Output the (x, y) coordinate of the center of the cell containing the given text.  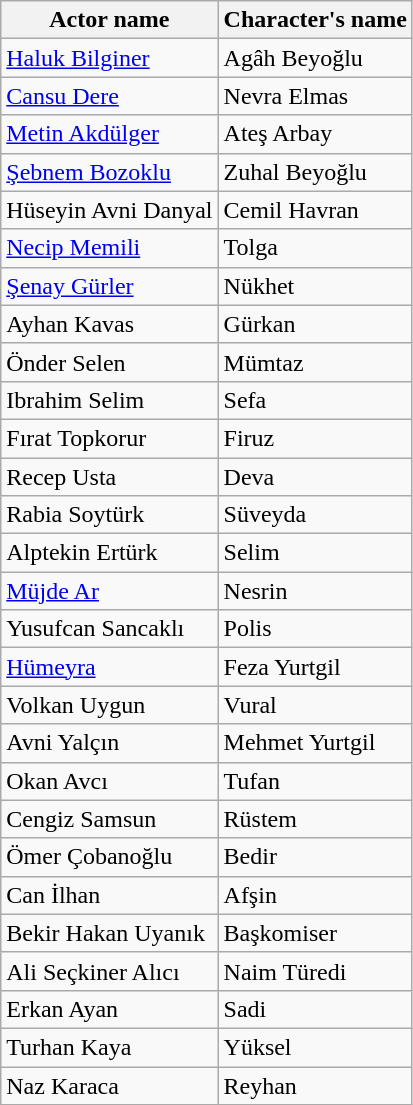
Haluk Bilginer (110, 58)
Hümeyra (110, 667)
Alptekin Ertürk (110, 553)
Şebnem Bozoklu (110, 172)
Bekir Hakan Uyanık (110, 933)
Mehmet Yurtgil (315, 743)
Volkan Uygun (110, 705)
Recep Usta (110, 477)
Naz Karaca (110, 1085)
Reyhan (315, 1085)
Feza Yurtgil (315, 667)
Ali Seçkiner Alıcı (110, 971)
Sadi (315, 1009)
Deva (315, 477)
Necip Memili (110, 248)
Ömer Çobanoğlu (110, 857)
Yüksel (315, 1047)
Rabia Soytürk (110, 515)
Character's name (315, 20)
Afşin (315, 895)
Tufan (315, 781)
Cengiz Samsun (110, 819)
Erkan Ayan (110, 1009)
Okan Avcı (110, 781)
Ayhan Kavas (110, 324)
Ateş Arbay (315, 134)
Nükhet (315, 286)
Can İlhan (110, 895)
Müjde Ar (110, 591)
Polis (315, 629)
Actor name (110, 20)
Fırat Topkorur (110, 438)
Naim Türedi (315, 971)
Önder Selen (110, 362)
Cansu Dere (110, 96)
Başkomiser (315, 933)
Selim (315, 553)
Tolga (315, 248)
Süveyda (315, 515)
Vural (315, 705)
Hüseyin Avni Danyal (110, 210)
Agâh Beyoğlu (315, 58)
Firuz (315, 438)
Yusufcan Sancaklı (110, 629)
Rüstem (315, 819)
Mümtaz (315, 362)
Ibrahim Selim (110, 400)
Zuhal Beyoğlu (315, 172)
Turhan Kaya (110, 1047)
Cemil Havran (315, 210)
Şenay Gürler (110, 286)
Gürkan (315, 324)
Nevra Elmas (315, 96)
Sefa (315, 400)
Bedir (315, 857)
Nesrin (315, 591)
Avni Yalçın (110, 743)
Metin Akdülger (110, 134)
